Extract the [X, Y] coordinate from the center of the cell holding the provided text.  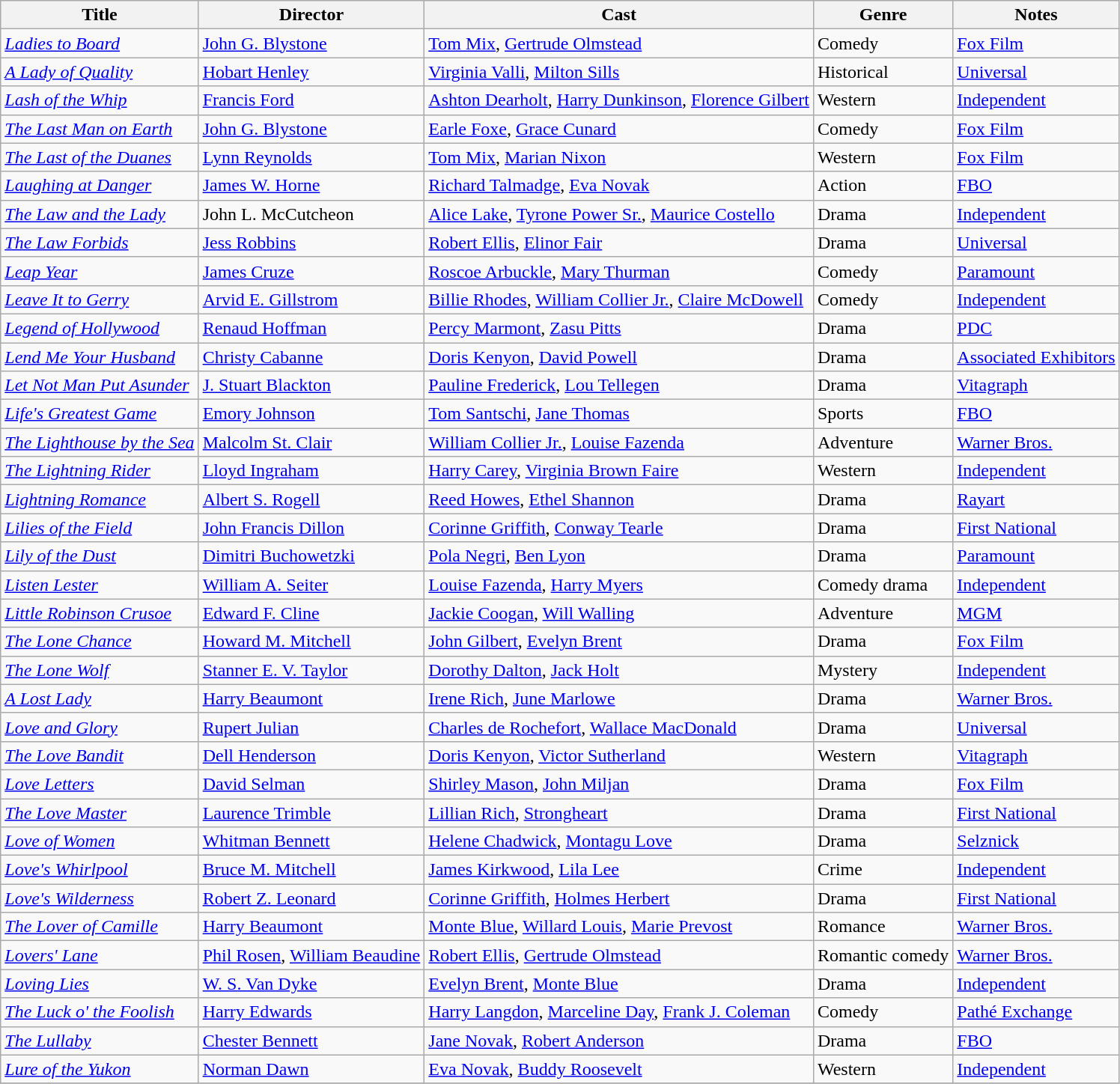
The Law and the Lady [100, 214]
Hobart Henley [311, 72]
Charles de Rochefort, Wallace MacDonald [619, 727]
Richard Talmadge, Eva Novak [619, 186]
Cast [619, 15]
Sports [883, 414]
Billie Rhodes, William Collier Jr., Claire McDowell [619, 299]
The Lover of Camille [100, 927]
Notes [1036, 15]
Let Not Man Put Asunder [100, 386]
Robert Ellis, Elinor Fair [619, 243]
The Lighthouse by the Sea [100, 442]
James Cruze [311, 271]
Dell Henderson [311, 755]
Tom Mix, Gertrude Olmstead [619, 43]
Whitman Bennett [311, 841]
Ashton Dearholt, Harry Dunkinson, Florence Gilbert [619, 100]
Helene Chadwick, Montagu Love [619, 841]
William Collier Jr., Louise Fazenda [619, 442]
Earle Foxe, Grace Cunard [619, 129]
W. S. Van Dyke [311, 984]
Harry Edwards [311, 1012]
Love and Glory [100, 727]
Louise Fazenda, Harry Myers [619, 585]
Howard M. Mitchell [311, 642]
David Selman [311, 784]
Monte Blue, Willard Louis, Marie Prevost [619, 927]
Romantic comedy [883, 955]
John Gilbert, Evelyn Brent [619, 642]
Selznick [1036, 841]
Mystery [883, 670]
PDC [1036, 328]
Lloyd Ingraham [311, 471]
Associated Exhibitors [1036, 357]
James W. Horne [311, 186]
Lightning Romance [100, 499]
Robert Ellis, Gertrude Olmstead [619, 955]
Loving Lies [100, 984]
Percy Marmont, Zasu Pitts [619, 328]
Lillian Rich, Strongheart [619, 812]
The Love Bandit [100, 755]
Little Robinson Crusoe [100, 613]
A Lost Lady [100, 698]
Renaud Hoffman [311, 328]
Jess Robbins [311, 243]
Corinne Griffith, Holmes Herbert [619, 898]
Reed Howes, Ethel Shannon [619, 499]
Doris Kenyon, Victor Sutherland [619, 755]
Listen Lester [100, 585]
Lilies of the Field [100, 528]
Malcolm St. Clair [311, 442]
John L. McCutcheon [311, 214]
Arvid E. Gillstrom [311, 299]
Action [883, 186]
Historical [883, 72]
The Last of the Duanes [100, 157]
Ladies to Board [100, 43]
The Luck o' the Foolish [100, 1012]
Harry Langdon, Marceline Day, Frank J. Coleman [619, 1012]
Pauline Frederick, Lou Tellegen [619, 386]
Crime [883, 870]
Comedy drama [883, 585]
Love of Women [100, 841]
Director [311, 15]
Lure of the Yukon [100, 1069]
The Lone Chance [100, 642]
Romance [883, 927]
Robert Z. Leonard [311, 898]
Title [100, 15]
Shirley Mason, John Miljan [619, 784]
Life's Greatest Game [100, 414]
Corinne Griffith, Conway Tearle [619, 528]
Lily of the Dust [100, 556]
The Lightning Rider [100, 471]
Roscoe Arbuckle, Mary Thurman [619, 271]
Love's Whirlpool [100, 870]
Alice Lake, Tyrone Power Sr., Maurice Costello [619, 214]
Tom Mix, Marian Nixon [619, 157]
Rupert Julian [311, 727]
Rayart [1036, 499]
Tom Santschi, Jane Thomas [619, 414]
Pathé Exchange [1036, 1012]
Doris Kenyon, David Powell [619, 357]
Lovers' Lane [100, 955]
Emory Johnson [311, 414]
The Lullaby [100, 1041]
Edward F. Cline [311, 613]
Dimitri Buchowetzki [311, 556]
The Law Forbids [100, 243]
A Lady of Quality [100, 72]
Lend Me Your Husband [100, 357]
Lash of the Whip [100, 100]
Love's Wilderness [100, 898]
Jackie Coogan, Will Walling [619, 613]
Laurence Trimble [311, 812]
Eva Novak, Buddy Roosevelt [619, 1069]
MGM [1036, 613]
Love Letters [100, 784]
Lynn Reynolds [311, 157]
Laughing at Danger [100, 186]
Irene Rich, June Marlowe [619, 698]
Bruce M. Mitchell [311, 870]
The Lone Wolf [100, 670]
J. Stuart Blackton [311, 386]
Leap Year [100, 271]
Chester Bennett [311, 1041]
John Francis Dillon [311, 528]
Francis Ford [311, 100]
Harry Carey, Virginia Brown Faire [619, 471]
Pola Negri, Ben Lyon [619, 556]
Dorothy Dalton, Jack Holt [619, 670]
Evelyn Brent, Monte Blue [619, 984]
Jane Novak, Robert Anderson [619, 1041]
Genre [883, 15]
William A. Seiter [311, 585]
Virginia Valli, Milton Sills [619, 72]
The Last Man on Earth [100, 129]
Phil Rosen, William Beaudine [311, 955]
Leave It to Gerry [100, 299]
The Love Master [100, 812]
Stanner E. V. Taylor [311, 670]
Christy Cabanne [311, 357]
Norman Dawn [311, 1069]
Albert S. Rogell [311, 499]
Legend of Hollywood [100, 328]
James Kirkwood, Lila Lee [619, 870]
